Find where the given text appears and provide that cell's center as (X, Y) coordinate. 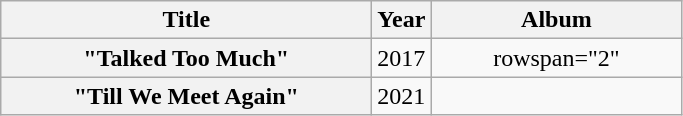
"Till We Meet Again" (186, 96)
rowspan="2" (556, 58)
Year (402, 20)
2021 (402, 96)
2017 (402, 58)
"Talked Too Much" (186, 58)
Album (556, 20)
Title (186, 20)
